Return (x, y) of the center of cell containing provided text 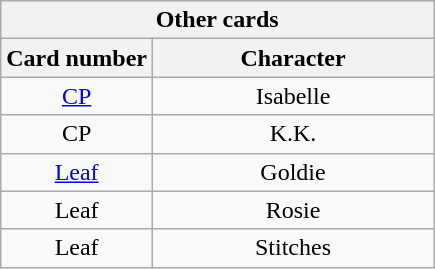
K.K. (292, 134)
Rosie (292, 210)
Card number (77, 58)
Other cards (218, 20)
Goldie (292, 172)
Character (292, 58)
Isabelle (292, 96)
Stitches (292, 248)
